Return (X, Y) of the center of cell containing provided text 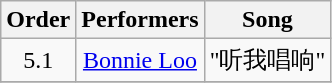
Performers (140, 20)
5.1 (38, 60)
"听我唱响" (268, 60)
Order (38, 20)
Bonnie Loo (140, 60)
Song (268, 20)
